Locate the cell with the specified text and output its (x, y) center coordinate. 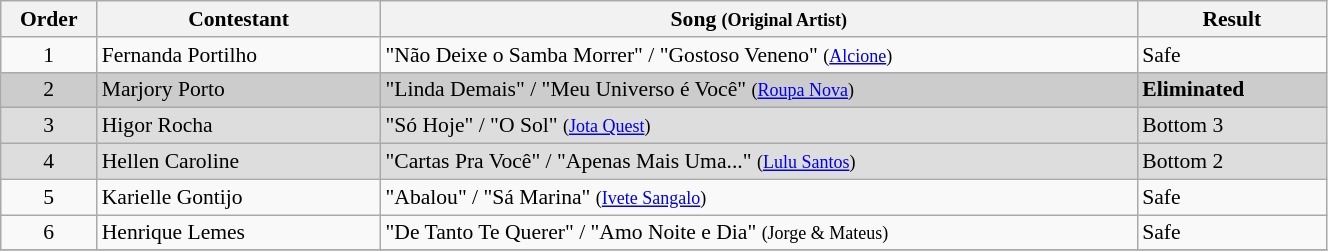
"Não Deixe o Samba Morrer" / "Gostoso Veneno" (Alcione) (758, 55)
6 (49, 233)
3 (49, 126)
Song (Original Artist) (758, 19)
Order (49, 19)
5 (49, 197)
Hellen Caroline (239, 162)
"Abalou" / "Sá Marina" (Ivete Sangalo) (758, 197)
1 (49, 55)
Contestant (239, 19)
4 (49, 162)
Bottom 3 (1232, 126)
Bottom 2 (1232, 162)
"Linda Demais" / "Meu Universo é Você" (Roupa Nova) (758, 90)
"Só Hoje" / "O Sol" (Jota Quest) (758, 126)
Karielle Gontijo (239, 197)
2 (49, 90)
Marjory Porto (239, 90)
Eliminated (1232, 90)
"Cartas Pra Você" / "Apenas Mais Uma..." (Lulu Santos) (758, 162)
Fernanda Portilho (239, 55)
"De Tanto Te Querer" / "Amo Noite e Dia" (Jorge & Mateus) (758, 233)
Henrique Lemes (239, 233)
Result (1232, 19)
Higor Rocha (239, 126)
